Extract the [x, y] coordinate from the center of the cell holding the provided text.  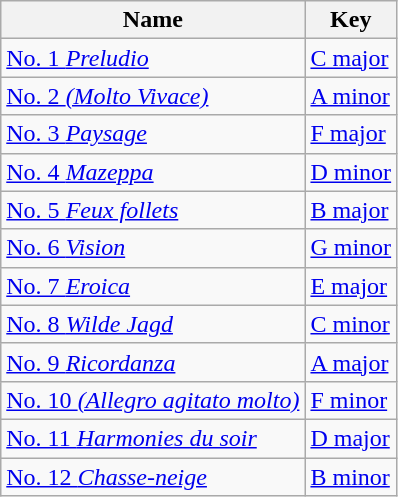
B minor [351, 477]
No. 8 Wilde Jagd [153, 324]
F major [351, 134]
No. 4 Mazeppa [153, 172]
No. 6 Vision [153, 248]
D major [351, 438]
E major [351, 286]
D minor [351, 172]
A minor [351, 96]
No. 1 Preludio [153, 58]
No. 9 Ricordanza [153, 362]
No. 2 (Molto Vivace) [153, 96]
No. 3 Paysage [153, 134]
C minor [351, 324]
G minor [351, 248]
No. 7 Eroica [153, 286]
No. 11 Harmonies du soir [153, 438]
No. 5 Feux follets [153, 210]
No. 10 (Allegro agitato molto) [153, 400]
Key [351, 20]
C major [351, 58]
B major [351, 210]
A major [351, 362]
Name [153, 20]
No. 12 Chasse-neige [153, 477]
F minor [351, 400]
